Locate the cell with the specified text and output its (x, y) center coordinate. 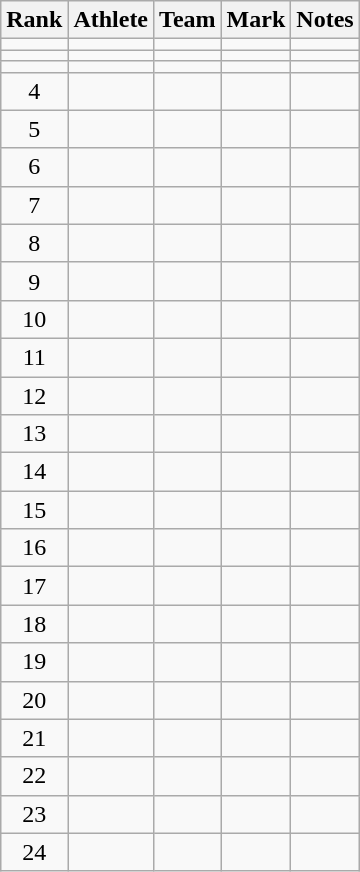
15 (34, 510)
13 (34, 434)
12 (34, 395)
14 (34, 472)
11 (34, 357)
9 (34, 281)
6 (34, 167)
24 (34, 852)
5 (34, 129)
Rank (34, 20)
17 (34, 586)
16 (34, 548)
Mark (256, 20)
23 (34, 814)
18 (34, 624)
8 (34, 243)
Athlete (111, 20)
4 (34, 91)
19 (34, 662)
22 (34, 776)
21 (34, 738)
7 (34, 205)
10 (34, 319)
20 (34, 700)
Notes (325, 20)
Team (188, 20)
